Determine the [x, y] coordinate at the center of the cell enclosing the given text.  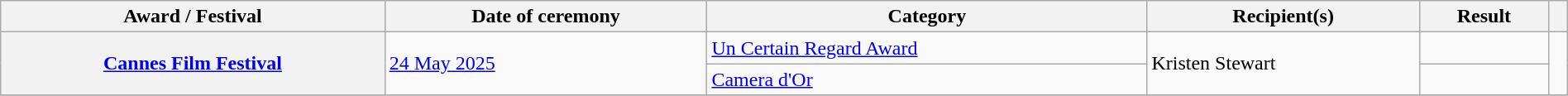
Camera d'Or [927, 79]
Date of ceremony [546, 17]
Category [927, 17]
Award / Festival [193, 17]
Result [1484, 17]
24 May 2025 [546, 64]
Cannes Film Festival [193, 64]
Kristen Stewart [1284, 64]
Un Certain Regard Award [927, 48]
Recipient(s) [1284, 17]
